Capture the cell that displays the provided text and extract its (X, Y) central coordinate. 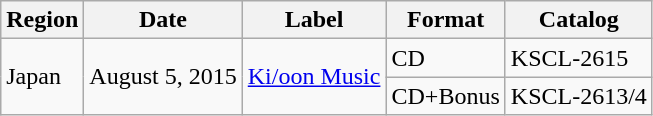
Region (42, 20)
CD+Bonus (446, 96)
Label (314, 20)
August 5, 2015 (163, 77)
CD (446, 58)
Japan (42, 77)
Format (446, 20)
KSCL-2615 (578, 58)
Ki/oon Music (314, 77)
Date (163, 20)
KSCL-2613/4 (578, 96)
Catalog (578, 20)
